Search for the cell housing the specified text and yield its (x, y) center coordinate. 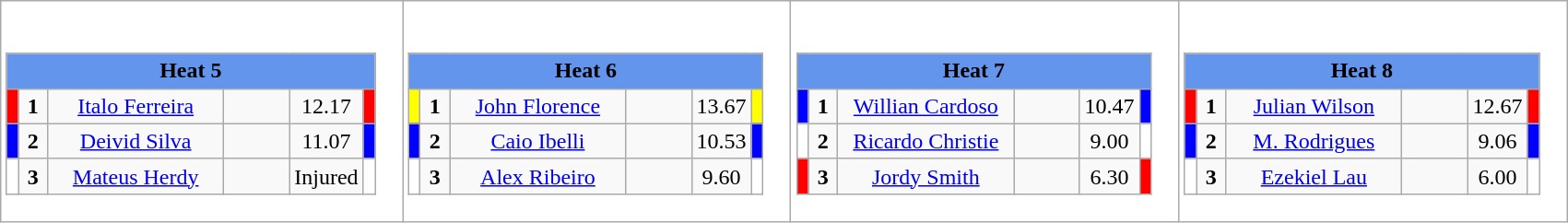
6.30 (1110, 176)
Heat 8 1 Julian Wilson 12.67 2 M. Rodrigues 9.06 3 Ezekiel Lau 6.00 (1373, 111)
10.47 (1110, 106)
John Florence (538, 106)
10.53 (721, 141)
Heat 7 (973, 71)
Heat 6 (585, 71)
9.60 (721, 176)
11.07 (326, 141)
M. Rodrigues (1315, 141)
12.67 (1497, 106)
Julian Wilson (1315, 106)
Ricardo Christie (925, 141)
Heat 6 1 John Florence 13.67 2 Caio Ibelli 10.53 3 Alex Ribeiro 9.60 (597, 111)
12.17 (326, 106)
Italo Ferreira (136, 106)
Heat 5 (191, 71)
Mateus Herdy (136, 176)
Deivid Silva (136, 141)
Alex Ribeiro (538, 176)
Willian Cardoso (925, 106)
Heat 7 1 Willian Cardoso 10.47 2 Ricardo Christie 9.00 3 Jordy Smith 6.30 (984, 111)
Heat 8 (1362, 71)
Injured (326, 176)
13.67 (721, 106)
Caio Ibelli (538, 141)
9.00 (1110, 141)
Jordy Smith (925, 176)
9.06 (1497, 141)
Heat 5 1 Italo Ferreira 12.17 2 Deivid Silva 11.07 3 Mateus Herdy Injured (202, 111)
Ezekiel Lau (1315, 176)
6.00 (1497, 176)
